From the cell containing the given text, extract its center point as [x, y] coordinate. 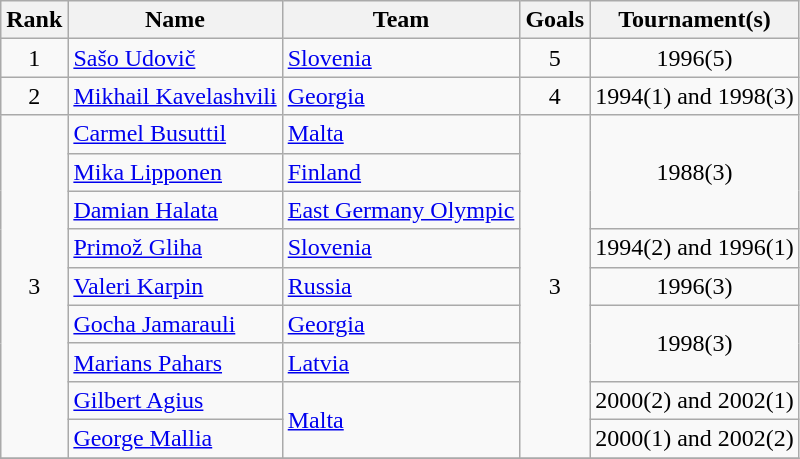
Name [175, 20]
2000(2) and 2002(1) [695, 400]
2 [34, 96]
Gocha Jamarauli [175, 324]
1988(3) [695, 172]
4 [555, 96]
Latvia [401, 362]
Damian Halata [175, 210]
1996(3) [695, 286]
George Mallia [175, 438]
2000(1) and 2002(2) [695, 438]
1994(1) and 1998(3) [695, 96]
1996(5) [695, 58]
Rank [34, 20]
Carmel Busuttil [175, 134]
Tournament(s) [695, 20]
Goals [555, 20]
Gilbert Agius [175, 400]
Mikhail Kavelashvili [175, 96]
East Germany Olympic [401, 210]
1998(3) [695, 343]
Valeri Karpin [175, 286]
Marians Pahars [175, 362]
Finland [401, 172]
5 [555, 58]
1994(2) and 1996(1) [695, 248]
Sašo Udovič [175, 58]
Team [401, 20]
Russia [401, 286]
1 [34, 58]
Primož Gliha [175, 248]
Mika Lipponen [175, 172]
